Capture the cell that displays the provided text and extract its [x, y] central coordinate. 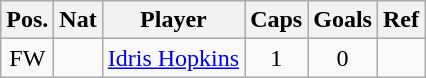
Caps [276, 20]
Nat [78, 20]
0 [343, 58]
Idris Hopkins [173, 58]
Goals [343, 20]
1 [276, 58]
Player [173, 20]
Ref [400, 20]
FW [28, 58]
Pos. [28, 20]
